Return the [X, Y] coordinate for the center point of the cell that contains the specified text.  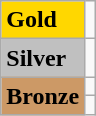
Gold [43, 20]
Silver [43, 58]
Bronze [43, 96]
